Return [X, Y] of the center of cell containing provided text 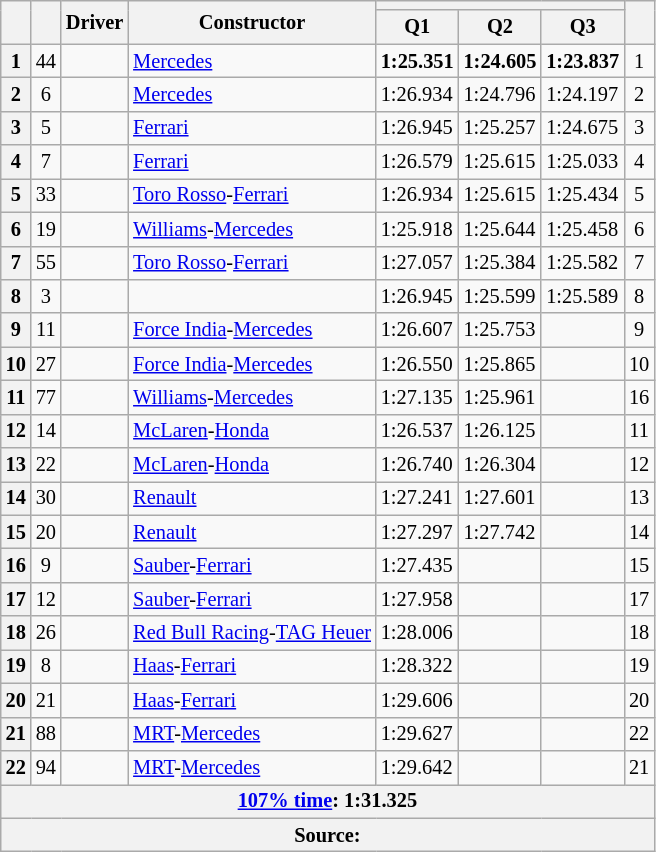
1:25.434 [582, 195]
1:27.297 [418, 532]
1:26.125 [500, 431]
1:26.304 [500, 465]
1:25.961 [500, 397]
1:24.605 [500, 61]
1:28.322 [418, 666]
1:25.384 [500, 263]
1:25.918 [418, 229]
Constructor [252, 22]
1:26.579 [418, 162]
26 [46, 633]
1:26.740 [418, 465]
1:27.958 [418, 599]
1:26.607 [418, 330]
1:29.627 [418, 734]
Red Bull Racing-TAG Heuer [252, 633]
1:25.589 [582, 296]
1:29.642 [418, 767]
1:25.458 [582, 229]
107% time: 1:31.325 [328, 801]
88 [46, 734]
1:29.606 [418, 700]
1:26.550 [418, 364]
1:24.675 [582, 128]
Q1 [418, 27]
1:25.865 [500, 364]
44 [46, 61]
1:25.599 [500, 296]
1:27.601 [500, 498]
Source: [328, 835]
77 [46, 397]
1:27.742 [500, 532]
1:27.241 [418, 498]
1:27.057 [418, 263]
1:25.351 [418, 61]
1:25.644 [500, 229]
94 [46, 767]
Driver [94, 22]
Q3 [582, 27]
1:27.435 [418, 565]
1:27.135 [418, 397]
1:24.796 [500, 94]
1:28.006 [418, 633]
1:24.197 [582, 94]
1:25.753 [500, 330]
Q2 [500, 27]
30 [46, 498]
33 [46, 195]
1:25.033 [582, 162]
55 [46, 263]
27 [46, 364]
1:25.582 [582, 263]
1:26.537 [418, 431]
1:23.837 [582, 61]
1:25.257 [500, 128]
